Extract the (X, Y) coordinate from the center of the cell holding the provided text.  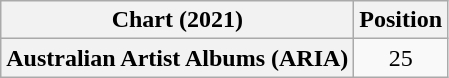
25 (401, 58)
Chart (2021) (178, 20)
Australian Artist Albums (ARIA) (178, 58)
Position (401, 20)
